Identify which cell holds the provided text, then report its (X, Y) central coordinate. 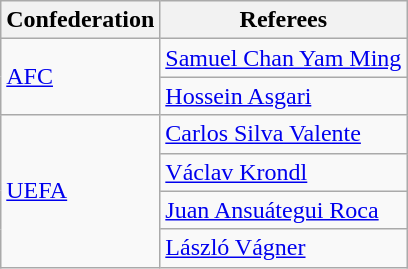
Referees (284, 20)
Václav Krondl (284, 172)
Confederation (80, 20)
Samuel Chan Yam Ming (284, 58)
UEFA (80, 191)
László Vágner (284, 248)
Hossein Asgari (284, 96)
Juan Ansuátegui Roca (284, 210)
Carlos Silva Valente (284, 134)
AFC (80, 77)
